Locate the cell with the specified text and output its (x, y) center coordinate. 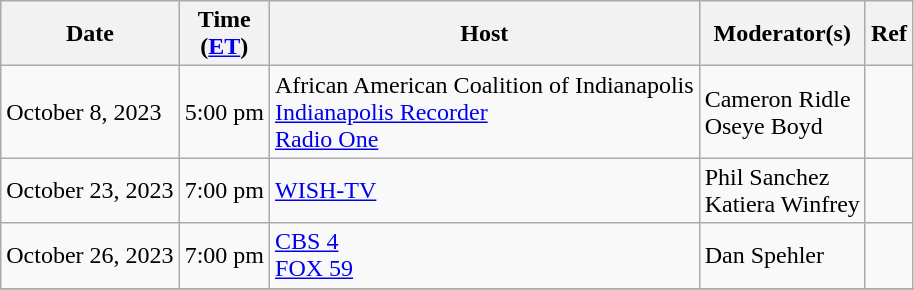
October 23, 2023 (90, 190)
5:00 pm (224, 112)
October 8, 2023 (90, 112)
Date (90, 34)
Cameron RidleOseye Boyd (782, 112)
Moderator(s) (782, 34)
WISH-TV (485, 190)
Host (485, 34)
Ref (888, 34)
Time(ET) (224, 34)
African American Coalition of IndianapolisIndianapolis RecorderRadio One (485, 112)
Phil SanchezKatiera Winfrey (782, 190)
Dan Spehler (782, 256)
CBS 4FOX 59 (485, 256)
October 26, 2023 (90, 256)
